Identify which cell holds the provided text, then report its (x, y) central coordinate. 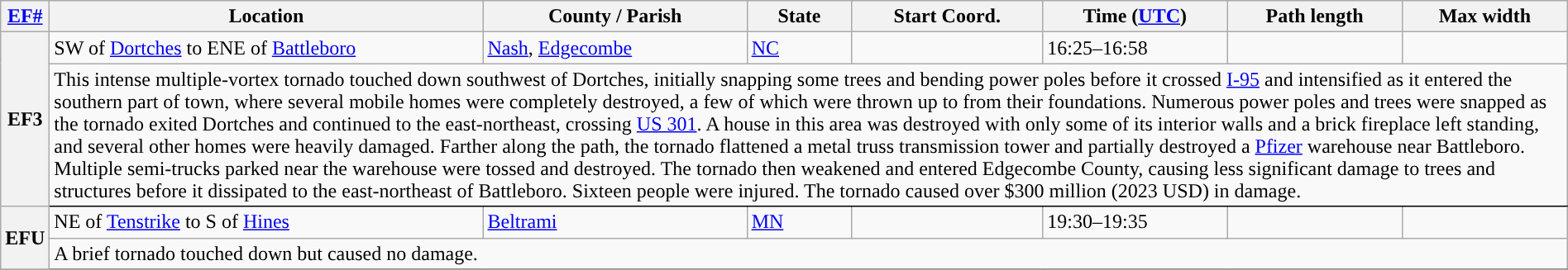
EFU (25, 238)
Path length (1315, 17)
EF# (25, 17)
Time (UTC) (1135, 17)
16:25–16:58 (1135, 48)
NC (799, 48)
Beltrami (615, 222)
MN (799, 222)
Max width (1484, 17)
Location (266, 17)
County / Parish (615, 17)
A brief tornado touched down but caused no damage. (809, 253)
NE of Tenstrike to S of Hines (266, 222)
Start Coord. (948, 17)
State (799, 17)
SW of Dortches to ENE of Battleboro (266, 48)
19:30–19:35 (1135, 222)
EF3 (25, 119)
Nash, Edgecombe (615, 48)
